Return [X, Y] of the center of cell containing provided text 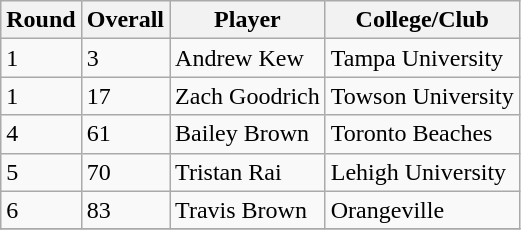
5 [41, 172]
3 [125, 58]
4 [41, 134]
Bailey Brown [248, 134]
Zach Goodrich [248, 96]
61 [125, 134]
70 [125, 172]
College/Club [422, 20]
Orangeville [422, 210]
Toronto Beaches [422, 134]
Player [248, 20]
Travis Brown [248, 210]
17 [125, 96]
6 [41, 210]
83 [125, 210]
Towson University [422, 96]
Tampa University [422, 58]
Round [41, 20]
Andrew Kew [248, 58]
Overall [125, 20]
Tristan Rai [248, 172]
Lehigh University [422, 172]
